Extract the [X, Y] coordinate from the center of the cell holding the provided text.  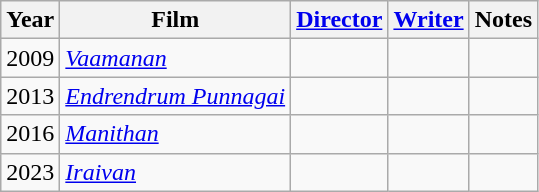
Director [340, 20]
Manithan [176, 134]
2013 [30, 96]
2009 [30, 58]
Endrendrum Punnagai [176, 96]
2016 [30, 134]
Film [176, 20]
Writer [428, 20]
Year [30, 20]
Iraivan [176, 172]
Vaamanan [176, 58]
Notes [503, 20]
2023 [30, 172]
